Output the [x, y] coordinate of the center of the cell containing the given text.  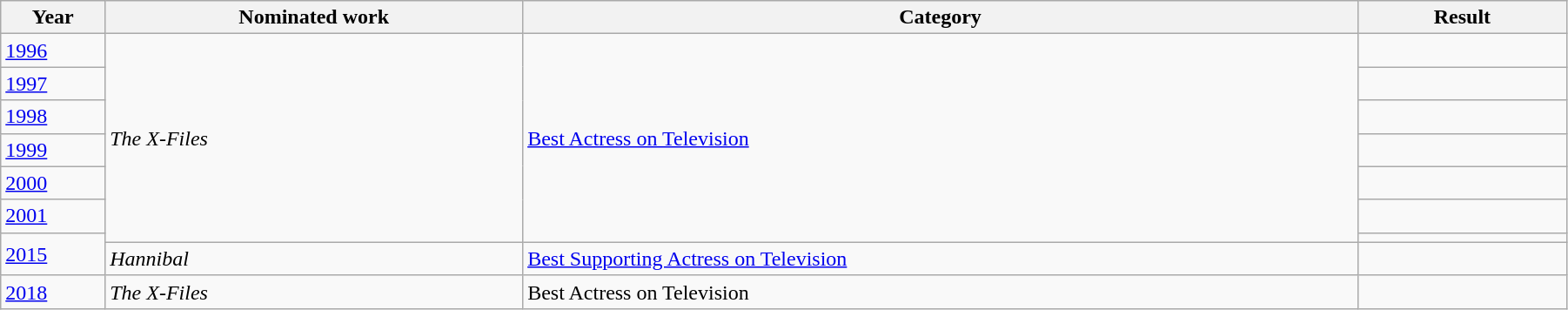
2018 [53, 292]
Year [53, 17]
Nominated work [314, 17]
2015 [53, 254]
1997 [53, 84]
1999 [53, 150]
2000 [53, 183]
2001 [53, 216]
Category [941, 17]
1998 [53, 117]
Result [1462, 17]
Best Supporting Actress on Television [941, 259]
Hannibal [314, 259]
1996 [53, 51]
